Capture the cell that displays the provided text and extract its (X, Y) central coordinate. 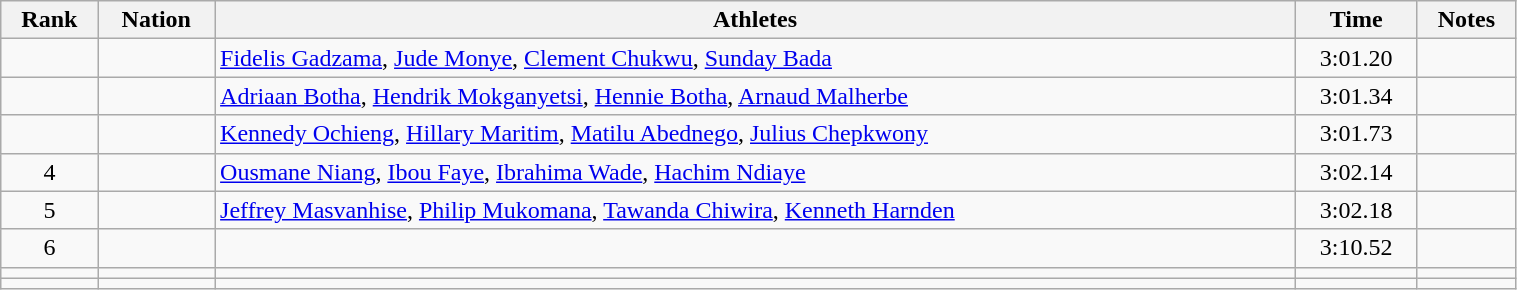
Adriaan Botha, Hendrik Mokganyetsi, Hennie Botha, Arnaud Malherbe (756, 96)
6 (50, 248)
Athletes (756, 20)
Jeffrey Masvanhise, Philip Mukomana, Tawanda Chiwira, Kenneth Harnden (756, 210)
5 (50, 210)
3:01.73 (1356, 134)
3:01.34 (1356, 96)
Kennedy Ochieng, Hillary Maritim, Matilu Abednego, Julius Chepkwony (756, 134)
3:02.14 (1356, 172)
Ousmane Niang, Ibou Faye, Ibrahima Wade, Hachim Ndiaye (756, 172)
Rank (50, 20)
3:10.52 (1356, 248)
Notes (1466, 20)
4 (50, 172)
3:02.18 (1356, 210)
3:01.20 (1356, 58)
Nation (156, 20)
Fidelis Gadzama, Jude Monye, Clement Chukwu, Sunday Bada (756, 58)
Time (1356, 20)
